Detect which cell encompasses the target text, then output its [X, Y] center coordinate. 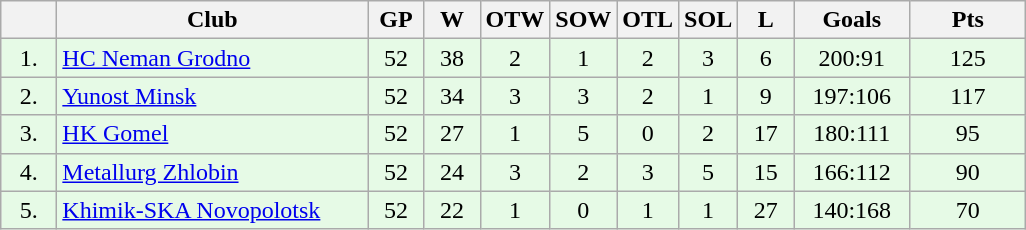
GP [396, 20]
34 [452, 96]
Goals [852, 20]
Khimik-SKA Novopolotsk [212, 210]
24 [452, 172]
180:111 [852, 134]
9 [766, 96]
1. [29, 58]
4. [29, 172]
125 [968, 58]
197:106 [852, 96]
17 [766, 134]
Pts [968, 20]
95 [968, 134]
22 [452, 210]
Metallurg Zhlobin [212, 172]
6 [766, 58]
SOL [708, 20]
HK Gomel [212, 134]
3. [29, 134]
166:112 [852, 172]
38 [452, 58]
90 [968, 172]
5. [29, 210]
OTW [515, 20]
SOW [584, 20]
15 [766, 172]
L [766, 20]
117 [968, 96]
140:168 [852, 210]
200:91 [852, 58]
HC Neman Grodno [212, 58]
W [452, 20]
Club [212, 20]
2. [29, 96]
OTL [648, 20]
Yunost Minsk [212, 96]
70 [968, 210]
